Determine the (X, Y) coordinate at the center of the cell enclosing the given text.  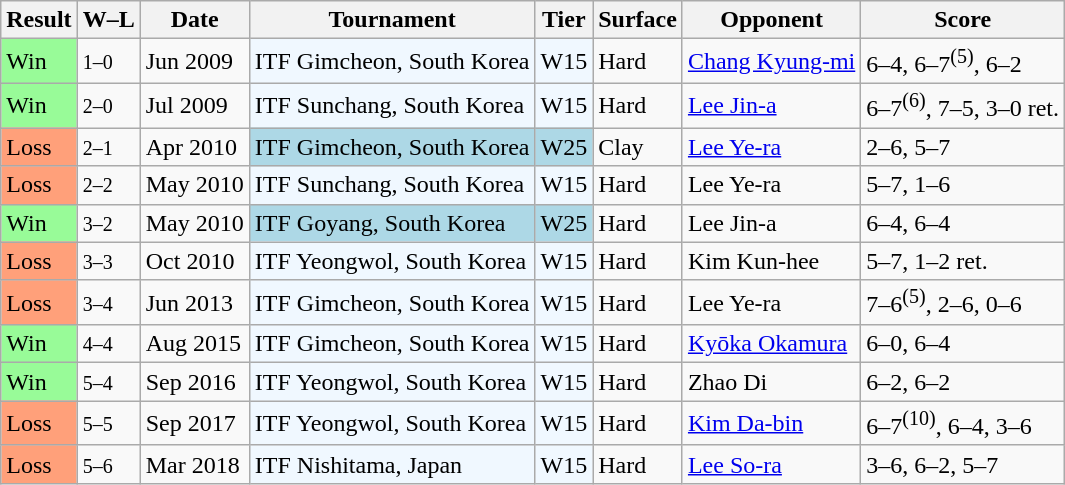
6–2, 6–2 (963, 382)
2–1 (108, 147)
Lee So-ra (771, 464)
6–4, 6–7(5), 6–2 (963, 62)
5–5 (108, 424)
Score (963, 20)
5–6 (108, 464)
Kim Kun-hee (771, 261)
7–6(5), 2–6, 0–6 (963, 302)
ITF Nishitama, Japan (392, 464)
5–7, 1–6 (963, 185)
Zhao Di (771, 382)
Aug 2015 (194, 344)
Apr 2010 (194, 147)
3–2 (108, 223)
4–4 (108, 344)
6–7(6), 7–5, 3–0 ret. (963, 106)
3–4 (108, 302)
2–6, 5–7 (963, 147)
5–4 (108, 382)
Date (194, 20)
Tournament (392, 20)
1–0 (108, 62)
Jun 2013 (194, 302)
Tier (564, 20)
Jun 2009 (194, 62)
Kim Da-bin (771, 424)
Sep 2017 (194, 424)
Clay (638, 147)
Chang Kyung-mi (771, 62)
Result (39, 20)
3–3 (108, 261)
2–2 (108, 185)
3–6, 6–2, 5–7 (963, 464)
5–7, 1–2 ret. (963, 261)
W–L (108, 20)
Jul 2009 (194, 106)
ITF Goyang, South Korea (392, 223)
6–0, 6–4 (963, 344)
Surface (638, 20)
6–7(10), 6–4, 3–6 (963, 424)
Sep 2016 (194, 382)
2–0 (108, 106)
Mar 2018 (194, 464)
6–4, 6–4 (963, 223)
Kyōka Okamura (771, 344)
Opponent (771, 20)
Oct 2010 (194, 261)
